For the text-containing cell, return its midpoint in [X, Y] coordinate format. 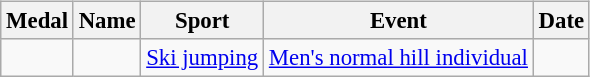
Medal [38, 21]
Date [561, 21]
Men's normal hill individual [399, 58]
Ski jumping [202, 58]
Name [107, 21]
Event [399, 21]
Sport [202, 21]
